Identify which cell holds the provided text, then report its (x, y) central coordinate. 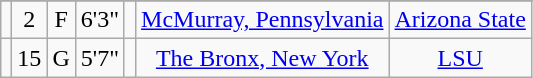
McMurray, Pennsylvania (262, 20)
2 (30, 20)
The Bronx, New York (262, 58)
F (61, 20)
5'7" (100, 58)
6'3" (100, 20)
G (61, 58)
LSU (460, 58)
15 (30, 58)
Arizona State (460, 20)
